Search for the cell housing the specified text and yield its [X, Y] center coordinate. 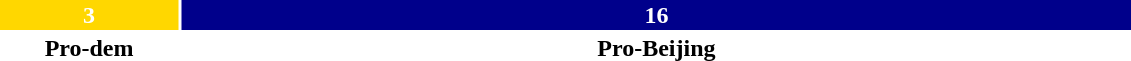
16 [656, 15]
3 [89, 15]
